Capture the cell that displays the provided text and extract its (x, y) central coordinate. 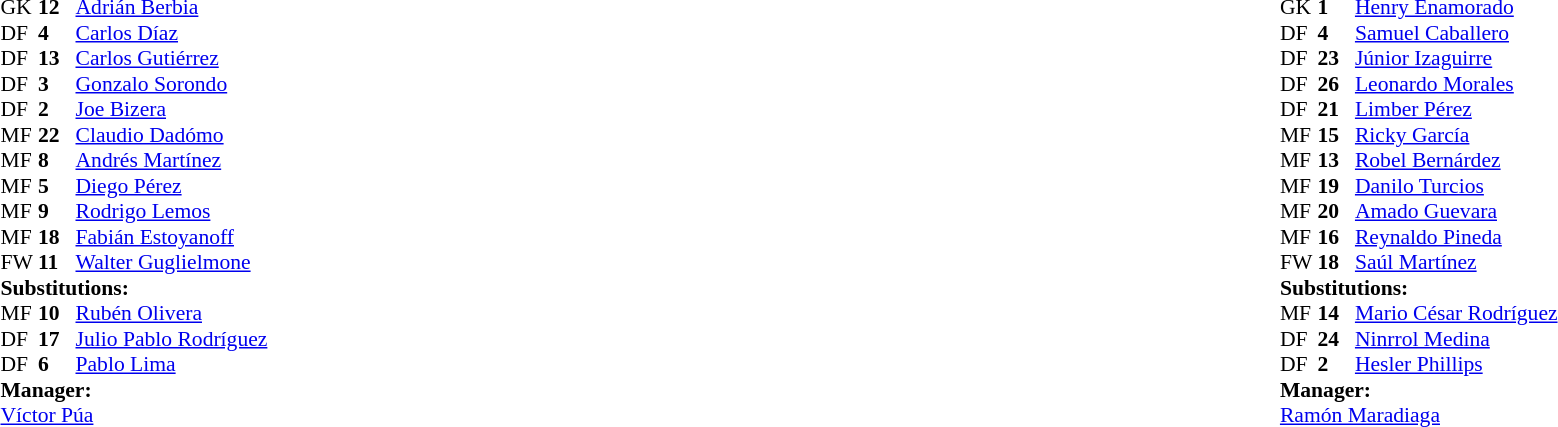
14 (1336, 313)
16 (1336, 237)
Gonzalo Sorondo (172, 84)
Andrés Martínez (172, 161)
22 (57, 135)
21 (1336, 109)
5 (57, 186)
Saúl Martínez (1456, 263)
Samuel Caballero (1456, 33)
Amado Guevara (1456, 211)
Limber Pérez (1456, 109)
Carlos Díaz (172, 33)
Walter Guglielmone (172, 263)
Carlos Gutiérrez (172, 59)
11 (57, 263)
Rubén Olivera (172, 313)
Claudio Dadómo (172, 135)
Hesler Phillips (1456, 365)
8 (57, 161)
Robel Bernárdez (1456, 161)
Reynaldo Pineda (1456, 237)
19 (1336, 186)
15 (1336, 135)
Joe Bizera (172, 109)
Leonardo Morales (1456, 84)
Danilo Turcios (1456, 186)
Fabián Estoyanoff (172, 237)
Pablo Lima (172, 365)
Ninrrol Medina (1456, 339)
Julio Pablo Rodríguez (172, 339)
3 (57, 84)
17 (57, 339)
20 (1336, 211)
23 (1336, 59)
10 (57, 313)
Ricky García (1456, 135)
Júnior Izaguirre (1456, 59)
26 (1336, 84)
Rodrigo Lemos (172, 211)
9 (57, 211)
Mario César Rodríguez (1456, 313)
6 (57, 365)
24 (1336, 339)
Diego Pérez (172, 186)
